Return [x, y] of the center of cell containing provided text 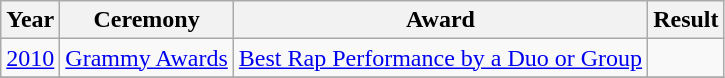
Result [686, 20]
2010 [30, 58]
Award [440, 20]
Ceremony [147, 20]
Year [30, 20]
Best Rap Performance by a Duo or Group [440, 58]
Grammy Awards [147, 58]
